From the cell containing the given text, extract its center point as [X, Y] coordinate. 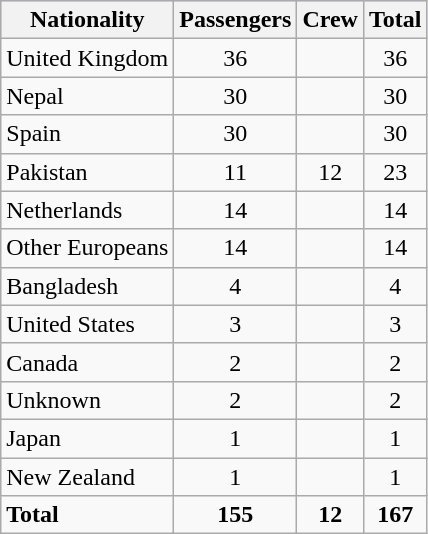
Nationality [88, 20]
155 [236, 515]
Canada [88, 362]
Unknown [88, 400]
New Zealand [88, 477]
23 [395, 172]
Netherlands [88, 210]
Crew [330, 20]
11 [236, 172]
Nepal [88, 96]
Passengers [236, 20]
United Kingdom [88, 58]
Bangladesh [88, 286]
Japan [88, 438]
United States [88, 324]
Spain [88, 134]
Other Europeans [88, 248]
Pakistan [88, 172]
167 [395, 515]
